Identify which cell holds the provided text, then report its [x, y] central coordinate. 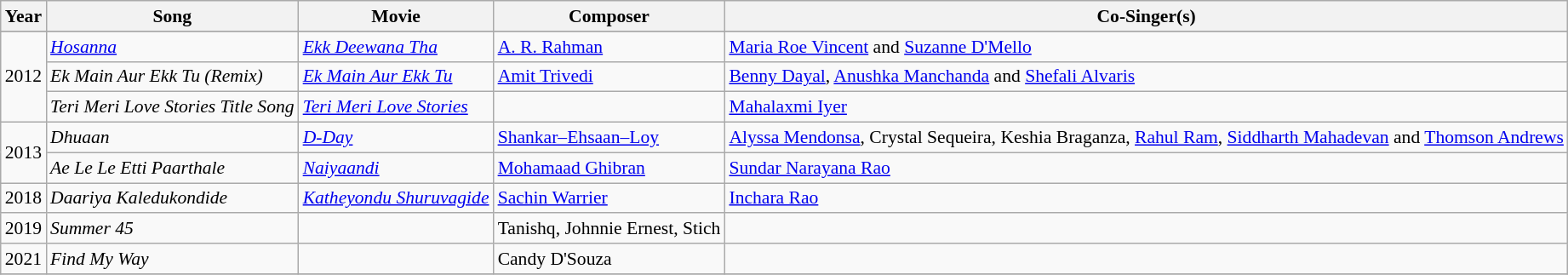
Mahalaxmi Iyer [1146, 107]
Benny Dayal, Anushka Manchanda and Shefali Alvaris [1146, 77]
Co-Singer(s) [1146, 16]
Composer [609, 16]
Shankar–Ehsaan–Loy [609, 138]
A. R. Rahman [609, 47]
2021 [24, 259]
Ekk Deewana Tha [397, 47]
Sundar Narayana Rao [1146, 168]
2012 [24, 77]
Katheyondu Shuruvagide [397, 198]
Inchara Rao [1146, 198]
Alyssa Mendonsa, Crystal Sequeira, Keshia Braganza, Rahul Ram, Siddharth Mahadevan and Thomson Andrews [1146, 138]
Sachin Warrier [609, 198]
Dhuaan [172, 138]
2018 [24, 198]
D-Day [397, 138]
Movie [397, 16]
Teri Meri Love Stories Title Song [172, 107]
Song [172, 16]
Ek Main Aur Ekk Tu (Remix) [172, 77]
2013 [24, 153]
Daariya Kaledukondide [172, 198]
Tanishq, Johnnie Ernest, Stich [609, 229]
Candy D'Souza [609, 259]
Teri Meri Love Stories [397, 107]
Ek Main Aur Ekk Tu [397, 77]
2019 [24, 229]
Find My Way [172, 259]
Amit Trivedi [609, 77]
Mohamaad Ghibran [609, 168]
Summer 45 [172, 229]
Hosanna [172, 47]
Ae Le Le Etti Paarthale [172, 168]
Year [24, 16]
Maria Roe Vincent and Suzanne D'Mello [1146, 47]
Naiyaandi [397, 168]
